Find where the given text appears and provide that cell's center as [x, y] coordinate. 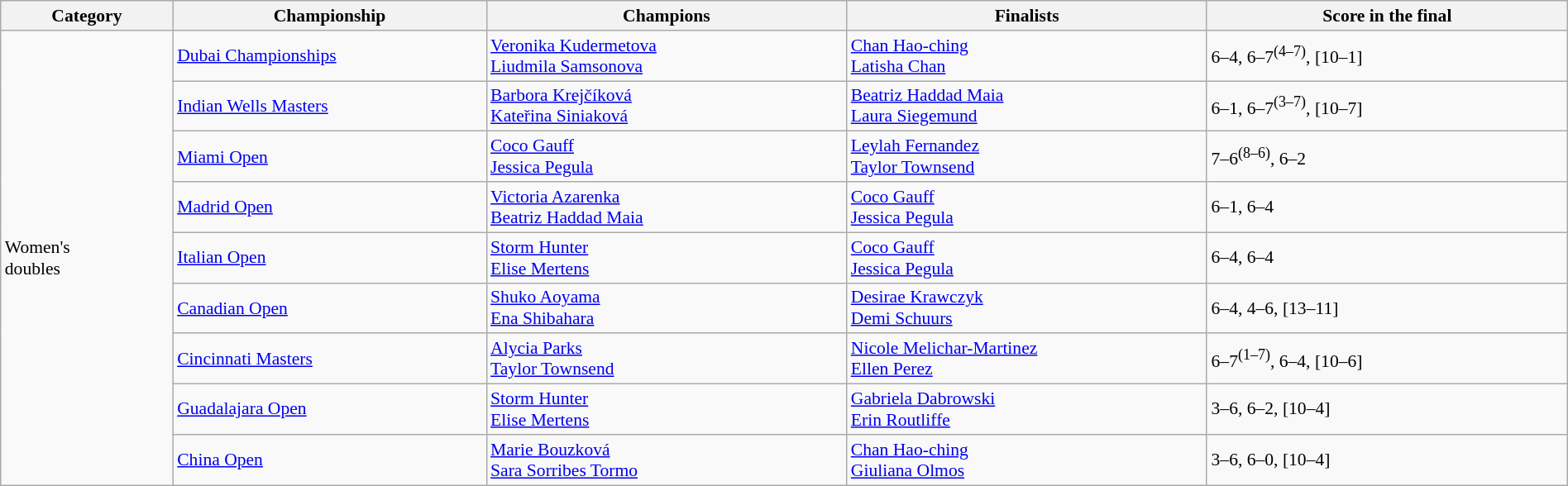
Nicole Melichar-Martinez Ellen Perez [1027, 359]
Finalists [1027, 16]
6–1, 6–7(3–7), [10–7] [1387, 106]
Chan Hao-ching Giuliana Olmos [1027, 460]
7–6(8–6), 6–2 [1387, 157]
6–4, 4–6, [13–11] [1387, 307]
Canadian Open [329, 307]
Category [87, 16]
Alycia Parks Taylor Townsend [667, 359]
Italian Open [329, 258]
Gabriela Dabrowski Erin Routliffe [1027, 410]
Victoria Azarenka Beatriz Haddad Maia [667, 207]
Desirae Krawczyk Demi Schuurs [1027, 307]
6–4, 6–4 [1387, 258]
Guadalajara Open [329, 410]
3–6, 6–0, [10–4] [1387, 460]
3–6, 6–2, [10–4] [1387, 410]
6–7(1–7), 6–4, [10–6] [1387, 359]
Championship [329, 16]
Cincinnati Masters [329, 359]
Score in the final [1387, 16]
Chan Hao-ching Latisha Chan [1027, 56]
Leylah Fernandez Taylor Townsend [1027, 157]
Madrid Open [329, 207]
Champions [667, 16]
6–1, 6–4 [1387, 207]
Miami Open [329, 157]
Women'sdoubles [87, 258]
Indian Wells Masters [329, 106]
Dubai Championships [329, 56]
Veronika Kudermetova Liudmila Samsonova [667, 56]
Beatriz Haddad Maia Laura Siegemund [1027, 106]
Shuko Aoyama Ena Shibahara [667, 307]
Barbora Krejčíková Kateřina Siniaková [667, 106]
China Open [329, 460]
Marie Bouzková Sara Sorribes Tormo [667, 460]
6–4, 6–7(4–7), [10–1] [1387, 56]
